Extract the [X, Y] coordinate from the center of the cell holding the provided text.  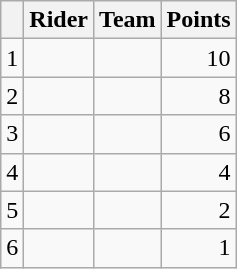
Rider [59, 20]
5 [12, 210]
8 [198, 96]
10 [198, 58]
3 [12, 134]
Team [128, 20]
Points [198, 20]
